Search for the cell housing the specified text and yield its [X, Y] center coordinate. 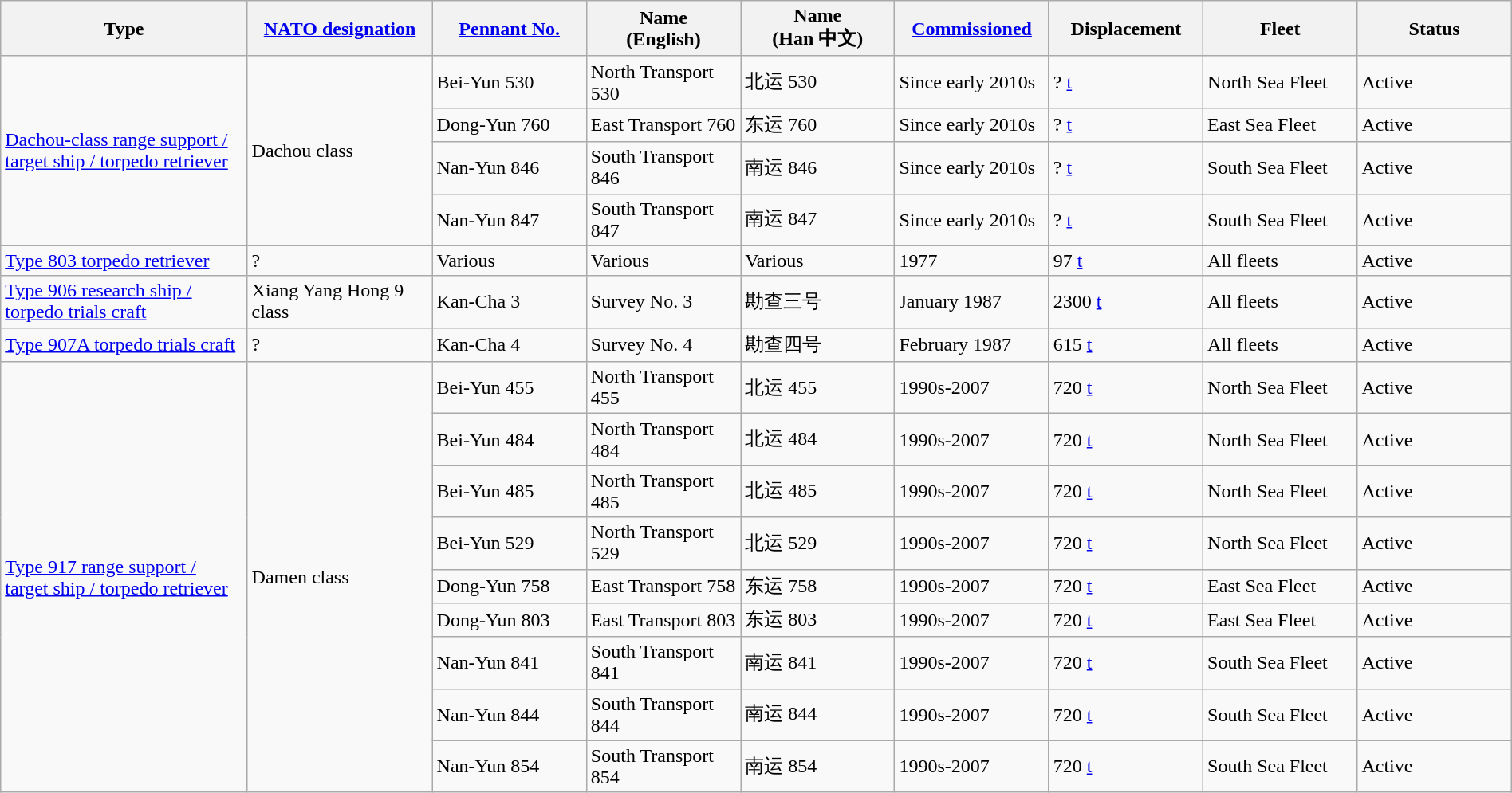
South Transport 844 [663, 714]
South Transport 854 [663, 767]
East Transport 760 [663, 124]
南运 847 [818, 220]
Nan-Yun 847 [509, 220]
Bei-Yun 530 [509, 81]
Displacement [1126, 29]
Bei-Yun 455 [509, 387]
勘查三号 [818, 301]
Dachou class [340, 151]
South Transport 846 [663, 167]
勘查四号 [818, 344]
Bei-Yun 485 [509, 491]
Bei-Yun 484 [509, 440]
2300 t [1126, 301]
Kan-Cha 4 [509, 344]
Type 803 torpedo retriever [124, 261]
Xiang Yang Hong 9 class [340, 301]
Fleet [1281, 29]
Nan-Yun 844 [509, 714]
北运 455 [818, 387]
南运 854 [818, 767]
Name(Han 中文) [818, 29]
North Transport 530 [663, 81]
Type 906 research ship / torpedo trials craft [124, 301]
North Transport 455 [663, 387]
Dong-Yun 760 [509, 124]
北运 530 [818, 81]
南运 841 [818, 663]
南运 844 [818, 714]
Survey No. 3 [663, 301]
North Transport 529 [663, 544]
Type [124, 29]
东运 803 [818, 620]
Dachou-class range support / target ship / torpedo retriever [124, 151]
南运 846 [818, 167]
Type 917 range support / target ship / torpedo retriever [124, 577]
Nan-Yun 846 [509, 167]
北运 529 [818, 544]
East Transport 758 [663, 587]
Type 907A torpedo trials craft [124, 344]
North Transport 485 [663, 491]
South Transport 847 [663, 220]
Survey No. 4 [663, 344]
东运 758 [818, 587]
Nan-Yun 841 [509, 663]
January 1987 [971, 301]
北运 484 [818, 440]
Kan-Cha 3 [509, 301]
February 1987 [971, 344]
NATO designation [340, 29]
Pennant No. [509, 29]
North Transport 484 [663, 440]
97 t [1126, 261]
东运 760 [818, 124]
Bei-Yun 529 [509, 544]
Name(English) [663, 29]
Dong-Yun 803 [509, 620]
北运 485 [818, 491]
Damen class [340, 577]
Dong-Yun 758 [509, 587]
Nan-Yun 854 [509, 767]
1977 [971, 261]
East Transport 803 [663, 620]
Status [1434, 29]
615 t [1126, 344]
South Transport 841 [663, 663]
Commissioned [971, 29]
